Extract the [x, y] coordinate from the center of the cell holding the provided text.  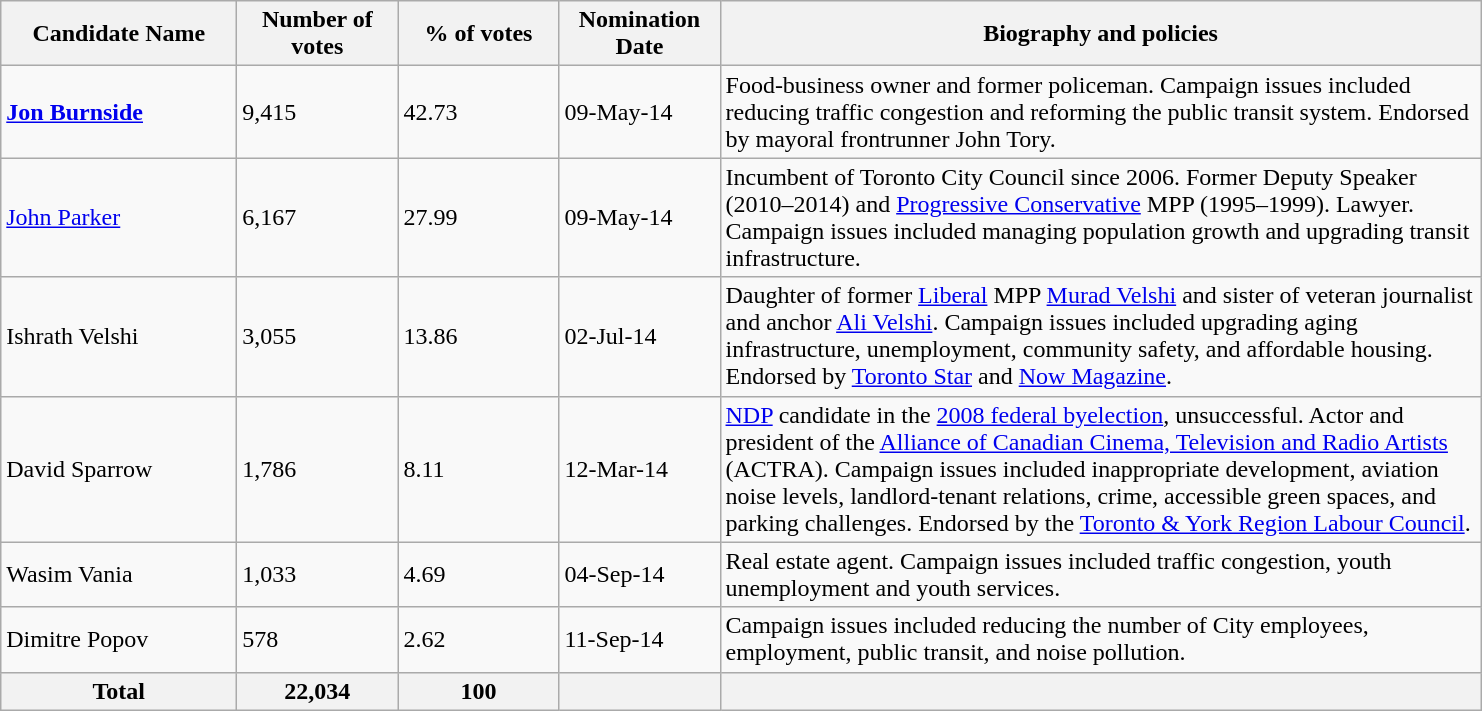
6,167 [318, 218]
Jon Burnside [119, 112]
Wasim Vania [119, 574]
Real estate agent. Campaign issues included traffic congestion, youth unemployment and youth services. [1100, 574]
John Parker [119, 218]
578 [318, 640]
2.62 [478, 640]
Biography and policies [1100, 34]
% of votes [478, 34]
8.11 [478, 469]
12-Mar-14 [640, 469]
13.86 [478, 336]
27.99 [478, 218]
02-Jul-14 [640, 336]
1,033 [318, 574]
22,034 [318, 691]
Dimitre Popov [119, 640]
Candidate Name [119, 34]
Total [119, 691]
Ishrath Velshi [119, 336]
Number of votes [318, 34]
1,786 [318, 469]
Nomination Date [640, 34]
David Sparrow [119, 469]
9,415 [318, 112]
4.69 [478, 574]
04-Sep-14 [640, 574]
100 [478, 691]
42.73 [478, 112]
11-Sep-14 [640, 640]
3,055 [318, 336]
Campaign issues included reducing the number of City employees, employment, public transit, and noise pollution. [1100, 640]
